Capture the cell that displays the provided text and extract its (X, Y) central coordinate. 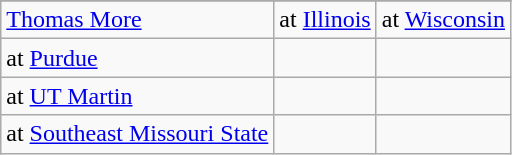
at Purdue (138, 58)
Thomas More (138, 20)
at UT Martin (138, 96)
at Wisconsin (443, 20)
at Southeast Missouri State (138, 134)
at Illinois (325, 20)
